Determine the (X, Y) coordinate at the center of the cell enclosing the given text.  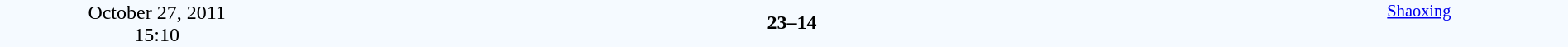
October 27, 201115:10 (157, 23)
Shaoxing (1419, 23)
23–14 (791, 22)
